Scan for the cell matching the given text and deliver its (X, Y) coordinate at center. 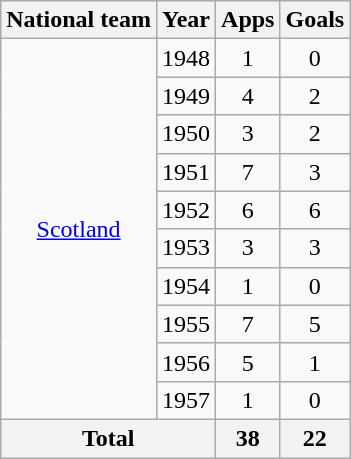
Total (108, 438)
Year (186, 20)
1957 (186, 400)
Scotland (79, 230)
National team (79, 20)
1953 (186, 248)
22 (315, 438)
Goals (315, 20)
1954 (186, 286)
Apps (248, 20)
1956 (186, 362)
1949 (186, 96)
38 (248, 438)
1955 (186, 324)
1952 (186, 210)
1950 (186, 134)
1948 (186, 58)
1951 (186, 172)
4 (248, 96)
